Scan for the cell matching the given text and deliver its [X, Y] coordinate at center. 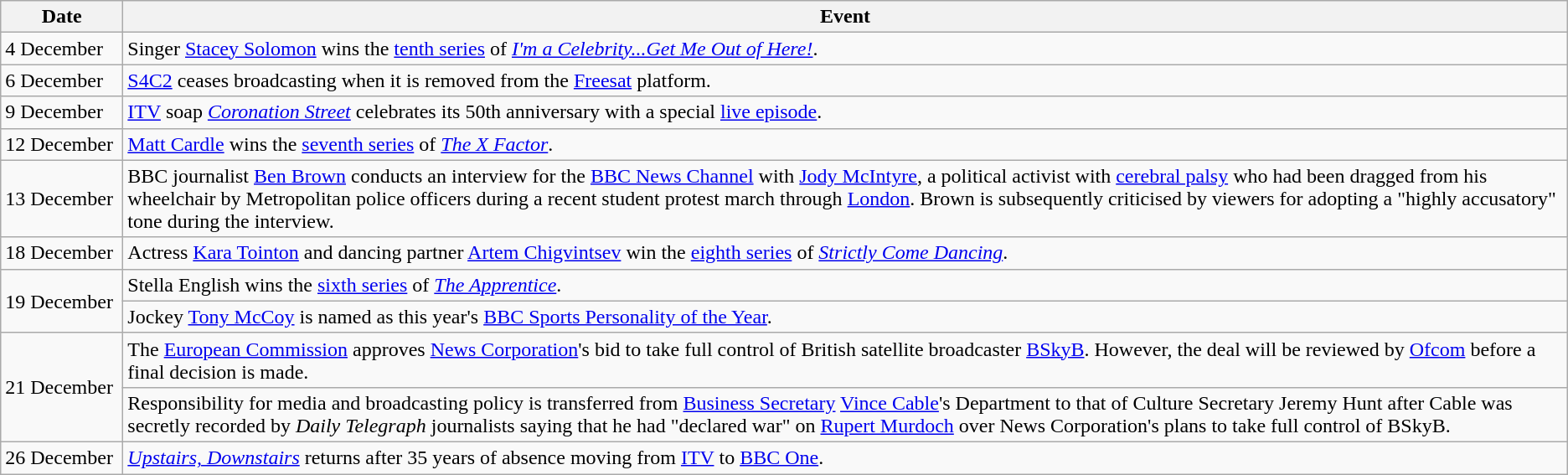
26 December [62, 457]
Jockey Tony McCoy is named as this year's BBC Sports Personality of the Year. [845, 317]
13 December [62, 199]
21 December [62, 387]
9 December [62, 112]
Singer Stacey Solomon wins the tenth series of I'm a Celebrity...Get Me Out of Here!. [845, 49]
6 December [62, 80]
19 December [62, 301]
Actress Kara Tointon and dancing partner Artem Chigvintsev win the eighth series of Strictly Come Dancing. [845, 253]
4 December [62, 49]
S4C2 ceases broadcasting when it is removed from the Freesat platform. [845, 80]
Upstairs, Downstairs returns after 35 years of absence moving from ITV to BBC One. [845, 457]
Date [62, 17]
12 December [62, 144]
ITV soap Coronation Street celebrates its 50th anniversary with a special live episode. [845, 112]
Stella English wins the sixth series of The Apprentice. [845, 285]
Event [845, 17]
18 December [62, 253]
Matt Cardle wins the seventh series of The X Factor. [845, 144]
